Return [x, y] of the center of cell containing provided text 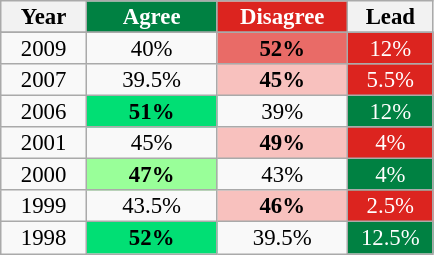
1999 [44, 206]
51% [152, 112]
2009 [44, 49]
2000 [44, 175]
2007 [44, 80]
1998 [44, 238]
12.5% [391, 238]
39% [282, 112]
2006 [44, 112]
43% [282, 175]
46% [282, 206]
2001 [44, 143]
43.5% [152, 206]
Lead [391, 17]
Agree [152, 17]
Year [44, 17]
Disagree [282, 17]
47% [152, 175]
2.5% [391, 206]
40% [152, 49]
49% [282, 143]
5.5% [391, 80]
